Search for the cell housing the specified text and yield its (X, Y) center coordinate. 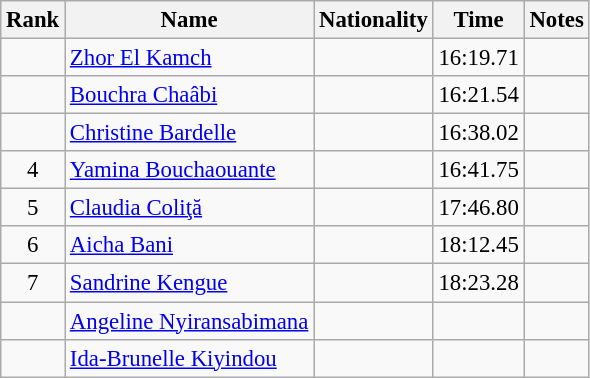
Nationality (374, 20)
18:23.28 (478, 283)
Sandrine Kengue (190, 283)
Christine Bardelle (190, 133)
Ida-Brunelle Kiyindou (190, 358)
Zhor El Kamch (190, 58)
Notes (556, 20)
Name (190, 20)
4 (33, 170)
16:19.71 (478, 58)
Bouchra Chaâbi (190, 95)
6 (33, 245)
Time (478, 20)
Rank (33, 20)
Aicha Bani (190, 245)
Yamina Bouchaouante (190, 170)
16:38.02 (478, 133)
Claudia Coliţă (190, 208)
5 (33, 208)
16:41.75 (478, 170)
16:21.54 (478, 95)
Angeline Nyiransabimana (190, 321)
18:12.45 (478, 245)
7 (33, 283)
17:46.80 (478, 208)
